Provide the (X, Y) coordinate of the cell's center where the given text is located.  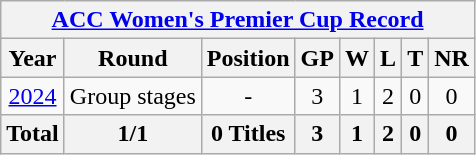
2024 (33, 96)
W (356, 58)
Total (33, 134)
Round (132, 58)
NR (452, 58)
Year (33, 58)
L (388, 58)
- (248, 96)
0 Titles (248, 134)
Position (248, 58)
ACC Women's Premier Cup Record (238, 20)
Group stages (132, 96)
T (416, 58)
GP (317, 58)
1/1 (132, 134)
